Pinpoint the cell where the given text exists, returning its (x, y) midpoint coordinate. 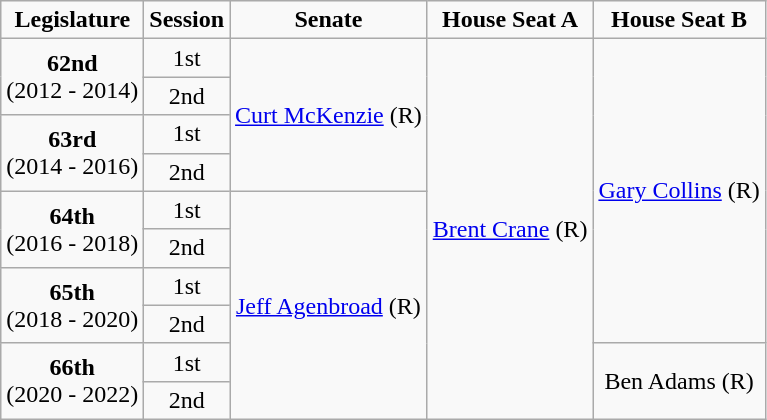
Session (187, 20)
64th (2016 - 2018) (72, 229)
Legislature (72, 20)
65th (2018 - 2020) (72, 305)
63rd (2014 - 2016) (72, 153)
House Seat A (510, 20)
62nd (2012 - 2014) (72, 77)
Ben Adams (R) (679, 381)
Gary Collins (R) (679, 191)
Curt McKenzie (R) (329, 115)
66th (2020 - 2022) (72, 381)
Brent Crane (R) (510, 230)
Jeff Agenbroad (R) (329, 305)
House Seat B (679, 20)
Senate (329, 20)
